Extract the [x, y] coordinate from the center of the cell holding the provided text.  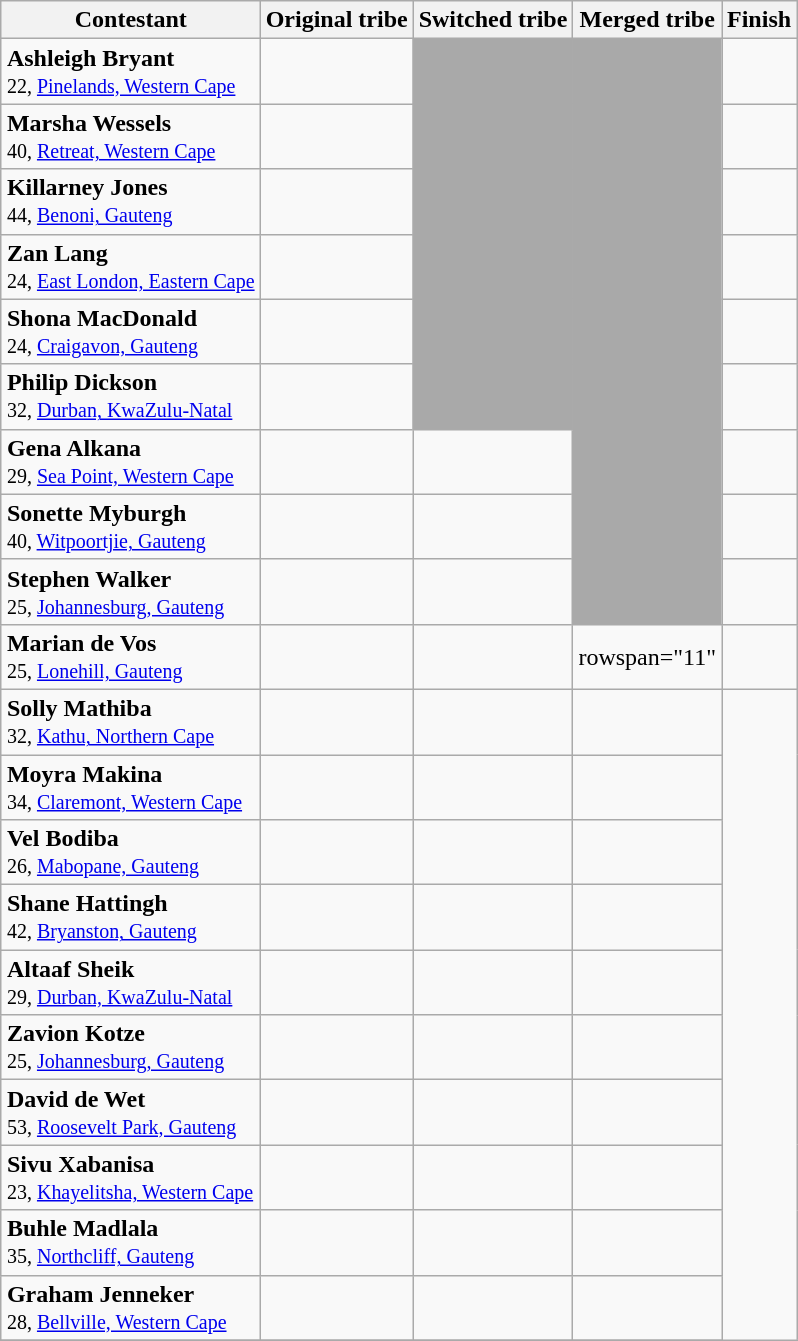
Zavion Kotze25, Johannesburg, Gauteng [130, 1048]
Buhle Madlala35, Northcliff, Gauteng [130, 1242]
Zan Lang24, East London, Eastern Cape [130, 266]
Stephen Walker25, Johannesburg, Gauteng [130, 592]
Original tribe [336, 20]
David de Wet53, Roosevelt Park, Gauteng [130, 1112]
Solly Mathiba32, Kathu, Northern Cape [130, 722]
Sivu Xabanisa23, Khayelitsha, Western Cape [130, 1178]
Switched tribe [493, 20]
Graham Jenneker28, Bellville, Western Cape [130, 1308]
Shona MacDonald24, Craigavon, Gauteng [130, 332]
Altaaf Sheik29, Durban, KwaZulu-Natal [130, 982]
Finish [760, 20]
Moyra Makina34, Claremont, Western Cape [130, 786]
Marian de Vos25, Lonehill, Gauteng [130, 656]
Merged tribe [648, 20]
Ashleigh Bryant22, Pinelands, Western Cape [130, 72]
Sonette Myburgh40, Witpoortjie, Gauteng [130, 526]
Philip Dickson32, Durban, KwaZulu-Natal [130, 396]
Contestant [130, 20]
Gena Alkana29, Sea Point, Western Cape [130, 462]
rowspan="11" [648, 656]
Marsha Wessels40, Retreat, Western Cape [130, 136]
Shane Hattingh42, Bryanston, Gauteng [130, 918]
Killarney Jones44, Benoni, Gauteng [130, 202]
Vel Bodiba26, Mabopane, Gauteng [130, 852]
